Pinpoint the cell where the given text exists, returning its (X, Y) midpoint coordinate. 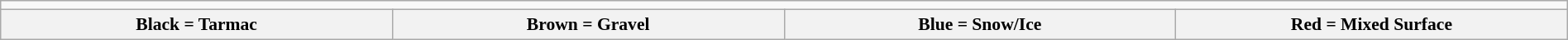
Brown = Gravel (588, 24)
Blue = Snow/Ice (980, 24)
Black = Tarmac (197, 24)
Red = Mixed Surface (1372, 24)
